Search for the cell housing the specified text and yield its [X, Y] center coordinate. 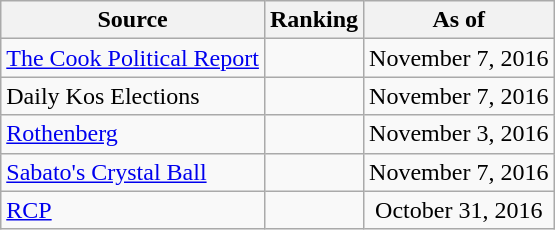
The Cook Political Report [133, 58]
November 3, 2016 [459, 134]
Daily Kos Elections [133, 96]
RCP [133, 210]
Rothenberg [133, 134]
Sabato's Crystal Ball [133, 172]
Ranking [314, 20]
October 31, 2016 [459, 210]
As of [459, 20]
Source [133, 20]
